For the text-containing cell, return its midpoint in (x, y) coordinate format. 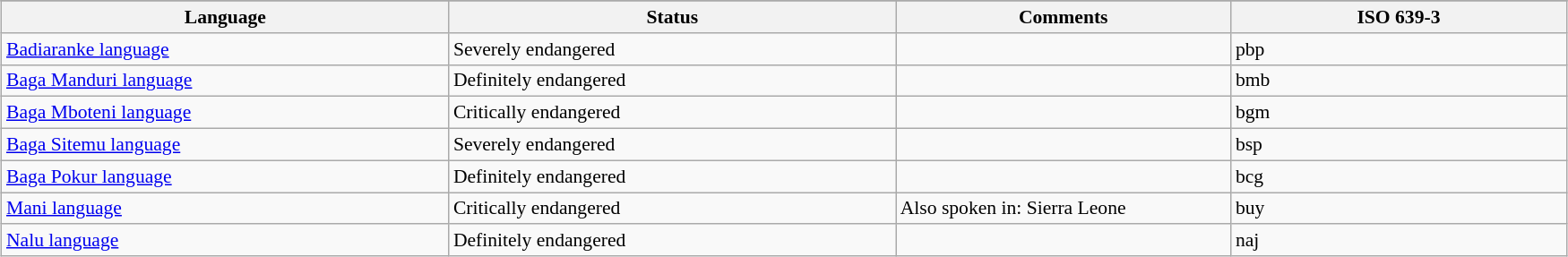
Nalu language (226, 240)
Comments (1064, 17)
ISO 639-3 (1399, 17)
bcg (1399, 176)
Baga Manduri language (226, 81)
Badiaranke language (226, 48)
Status (672, 17)
Also spoken in: Sierra Leone (1064, 208)
bmb (1399, 81)
Baga Pokur language (226, 176)
Mani language (226, 208)
buy (1399, 208)
Baga Sitemu language (226, 144)
bgm (1399, 113)
naj (1399, 240)
Baga Mboteni language (226, 113)
Language (226, 17)
pbp (1399, 48)
bsp (1399, 144)
